Scan for the cell matching the given text and deliver its [x, y] coordinate at center. 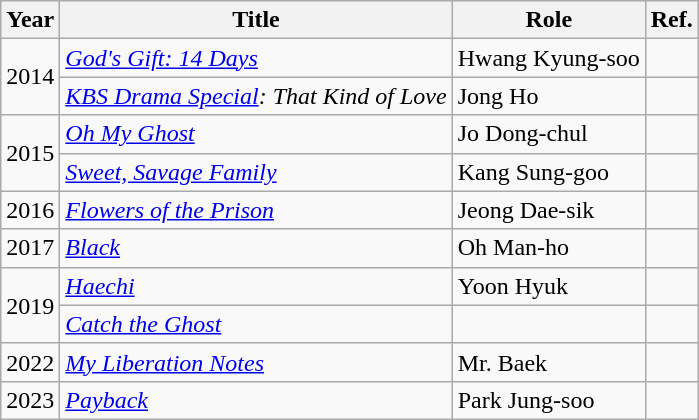
Park Jung-soo [548, 400]
My Liberation Notes [256, 362]
Sweet, Savage Family [256, 172]
Catch the Ghost [256, 324]
Year [30, 20]
2015 [30, 153]
Flowers of the Prison [256, 210]
Yoon Hyuk [548, 286]
Black [256, 248]
Jong Ho [548, 96]
2016 [30, 210]
Ref. [672, 20]
2019 [30, 305]
Kang Sung-goo [548, 172]
KBS Drama Special: That Kind of Love [256, 96]
2022 [30, 362]
Hwang Kyung-soo [548, 58]
2017 [30, 248]
Oh Man-ho [548, 248]
2023 [30, 400]
God's Gift: 14 Days [256, 58]
Jo Dong-chul [548, 134]
Role [548, 20]
Payback [256, 400]
Title [256, 20]
Haechi [256, 286]
Oh My Ghost [256, 134]
Jeong Dae-sik [548, 210]
2014 [30, 77]
Mr. Baek [548, 362]
